Return [X, Y] of the center of cell containing provided text 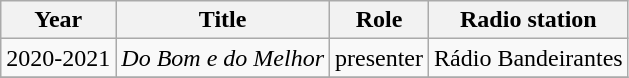
Do Bom e do Melhor [223, 58]
Role [380, 20]
2020-2021 [58, 58]
Title [223, 20]
Rádio Bandeirantes [529, 58]
Radio station [529, 20]
presenter [380, 58]
Year [58, 20]
